Provide the [x, y] coordinate of the cell's center where the given text is located.  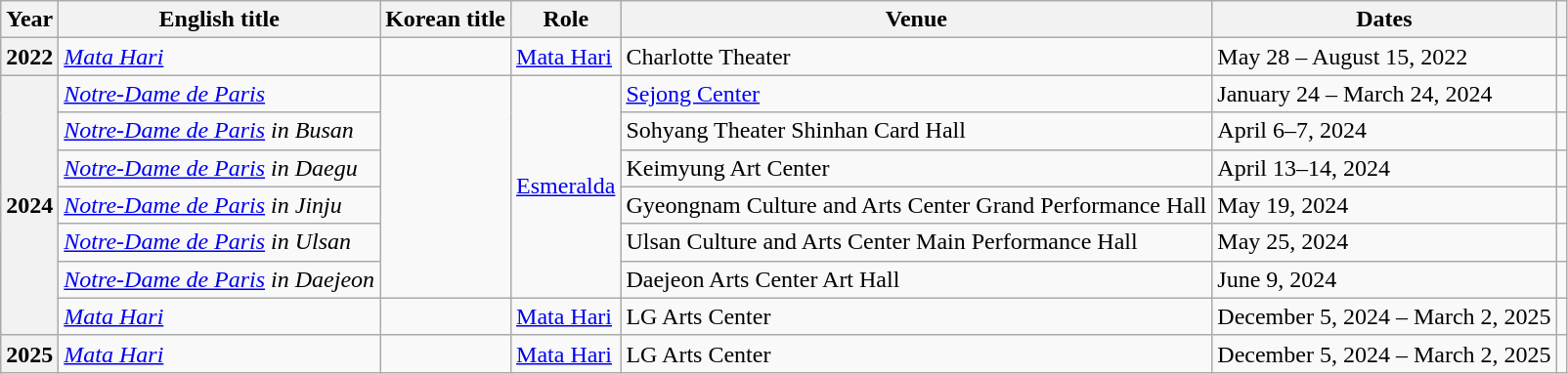
2022 [29, 57]
English title [219, 20]
April 13–14, 2024 [1384, 168]
Notre-Dame de Paris in Jinju [219, 205]
May 28 – August 15, 2022 [1384, 57]
Korean title [446, 20]
May 19, 2024 [1384, 205]
June 9, 2024 [1384, 279]
Notre-Dame de Paris in Busan [219, 131]
January 24 – March 24, 2024 [1384, 94]
Notre-Dame de Paris in Ulsan [219, 242]
Daejeon Arts Center Art Hall [917, 279]
Venue [917, 20]
Notre-Dame de Paris in Daegu [219, 168]
Sohyang Theater Shinhan Card Hall [917, 131]
Ulsan Culture and Arts Center Main Performance Hall [917, 242]
2025 [29, 353]
Keimyung Art Center [917, 168]
Role [566, 20]
Year [29, 20]
May 25, 2024 [1384, 242]
2024 [29, 205]
April 6–7, 2024 [1384, 131]
Notre-Dame de Paris [219, 94]
Notre-Dame de Paris in Daejeon [219, 279]
Sejong Center [917, 94]
Esmeralda [566, 187]
Gyeongnam Culture and Arts Center Grand Performance Hall [917, 205]
Dates [1384, 20]
Charlotte Theater [917, 57]
